Detect which cell encompasses the target text, then output its (x, y) center coordinate. 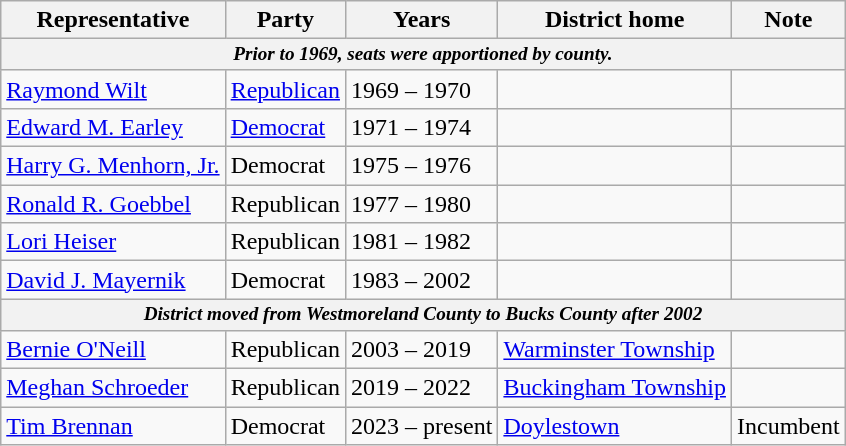
Edward M. Earley (113, 128)
Bernie O'Neill (113, 349)
2019 – 2022 (421, 388)
1977 – 1980 (421, 204)
Warminster Township (615, 349)
Lori Heiser (113, 242)
Meghan Schroeder (113, 388)
District home (615, 20)
2003 – 2019 (421, 349)
1983 – 2002 (421, 280)
David J. Mayernik (113, 280)
Representative (113, 20)
2023 – present (421, 426)
Harry G. Menhorn, Jr. (113, 166)
Raymond Wilt (113, 89)
1981 – 1982 (421, 242)
Years (421, 20)
Incumbent (788, 426)
1969 – 1970 (421, 89)
Buckingham Township (615, 388)
1971 – 1974 (421, 128)
Party (285, 20)
1975 – 1976 (421, 166)
Tim Brennan (113, 426)
Doylestown (615, 426)
District moved from Westmoreland County to Bucks County after 2002 (423, 315)
Prior to 1969, seats were apportioned by county. (423, 55)
Note (788, 20)
Ronald R. Goebbel (113, 204)
